From the cell containing the given text, extract its center point as [X, Y] coordinate. 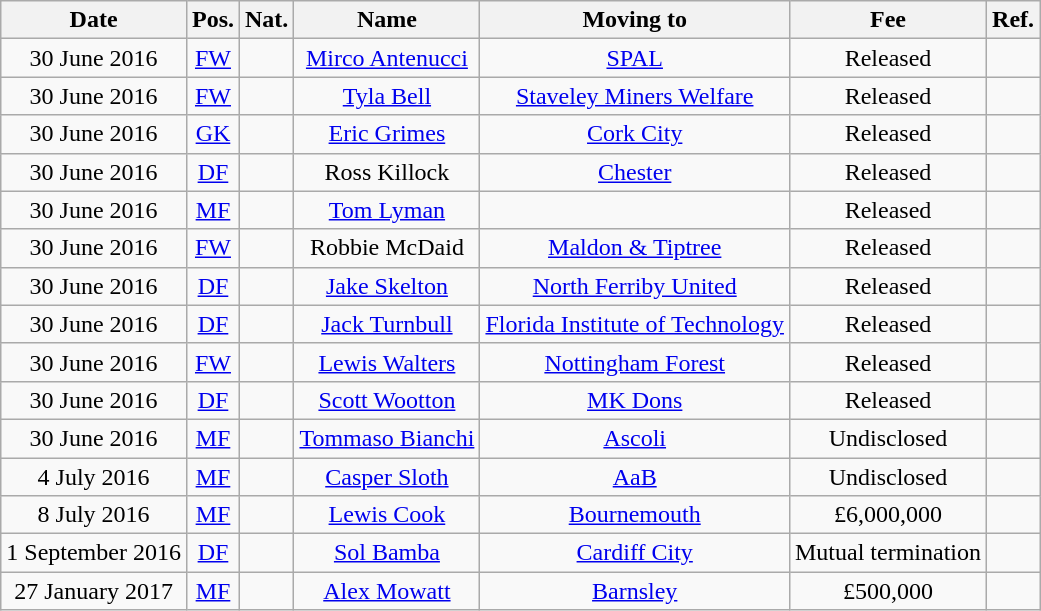
Ross Killock [387, 172]
Lewis Walters [387, 362]
Ref. [1014, 20]
Jake Skelton [387, 286]
Barnsley [635, 591]
Cork City [635, 134]
Scott Wootton [387, 400]
Lewis Cook [387, 515]
SPAL [635, 58]
Ascoli [635, 438]
Jack Turnbull [387, 324]
GK [212, 134]
Alex Mowatt [387, 591]
Tom Lyman [387, 210]
Florida Institute of Technology [635, 324]
Tommaso Bianchi [387, 438]
MK Dons [635, 400]
£500,000 [888, 591]
27 January 2017 [94, 591]
Staveley Miners Welfare [635, 96]
Date [94, 20]
Sol Bamba [387, 553]
Nat. [267, 20]
Fee [888, 20]
£6,000,000 [888, 515]
4 July 2016 [94, 477]
Tyla Bell [387, 96]
Name [387, 20]
Cardiff City [635, 553]
Mirco Antenucci [387, 58]
Nottingham Forest [635, 362]
Bournemouth [635, 515]
Maldon & Tiptree [635, 248]
Moving to [635, 20]
Pos. [212, 20]
1 September 2016 [94, 553]
Casper Sloth [387, 477]
8 July 2016 [94, 515]
Robbie McDaid [387, 248]
Mutual termination [888, 553]
North Ferriby United [635, 286]
AaB [635, 477]
Eric Grimes [387, 134]
Chester [635, 172]
